Detect which cell encompasses the target text, then output its [X, Y] center coordinate. 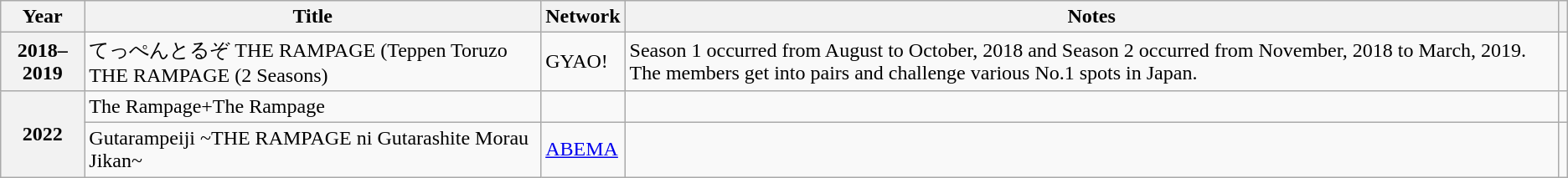
Year [43, 17]
Network [583, 17]
GYAO! [583, 62]
The Rampage+The Rampage [313, 106]
てっぺんとるぞ THE RAMPAGE (Teppen Toruzo THE RAMPAGE (2 Seasons) [313, 62]
2022 [43, 134]
Notes [1091, 17]
Gutarampeiji ~THE RAMPAGE ni Gutarashite Morau Jikan~ [313, 149]
ABEMA [583, 149]
Title [313, 17]
2018–2019 [43, 62]
